Output the [X, Y] coordinate of the center of the cell containing the given text.  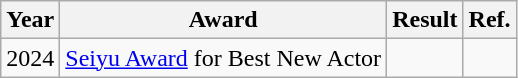
Result [425, 20]
2024 [30, 58]
Ref. [490, 20]
Seiyu Award for Best New Actor [224, 58]
Year [30, 20]
Award [224, 20]
